Return (X, Y) of the center of cell containing provided text 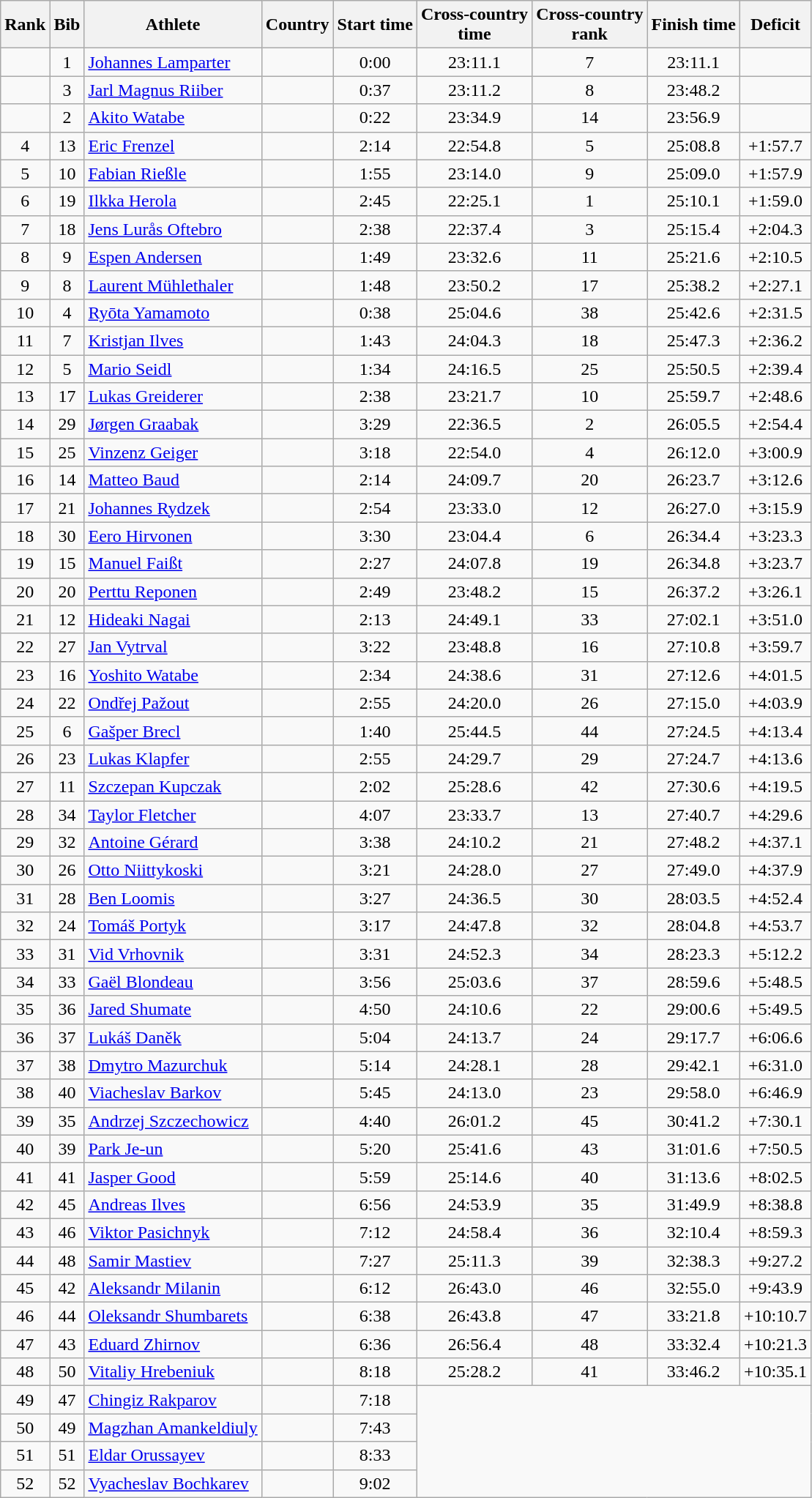
24:20.0 (474, 703)
Perttu Reponen (173, 592)
26:12.0 (693, 452)
1:49 (375, 257)
27:15.0 (693, 703)
Tomáš Portyk (173, 926)
5:20 (375, 1149)
25:38.2 (693, 285)
24:52.3 (474, 954)
5:14 (375, 1065)
+2:27.1 (775, 285)
Lukáš Daněk (173, 1037)
23:21.7 (474, 397)
23:14.0 (474, 174)
Vitaliy Hrebeniuk (173, 1372)
6:56 (375, 1204)
Eldar Orussayev (173, 1456)
23:32.6 (474, 257)
22:36.5 (474, 425)
23:11.2 (474, 90)
+10:10.7 (775, 1316)
Ryōta Yamamoto (173, 313)
26:34.4 (693, 536)
+7:50.5 (775, 1149)
4:40 (375, 1121)
Samir Mastiev (173, 1260)
25:50.5 (693, 368)
+3:59.7 (775, 647)
27:24.7 (693, 759)
Vinzenz Geiger (173, 452)
33:46.2 (693, 1372)
Vyacheslav Bochkarev (173, 1483)
27:30.6 (693, 786)
Laurent Mühlethaler (173, 285)
24:49.1 (474, 619)
+4:01.5 (775, 675)
Johannes Rydzek (173, 508)
3:29 (375, 425)
+4:37.1 (775, 843)
+5:12.2 (775, 954)
31:49.9 (693, 1204)
Deficit (775, 25)
+3:26.1 (775, 592)
+4:53.7 (775, 926)
25:15.4 (693, 229)
29:00.6 (693, 1010)
+10:35.1 (775, 1372)
Rank (25, 25)
+4:19.5 (775, 786)
27:24.5 (693, 731)
6:36 (375, 1344)
Start time (375, 25)
25:28.6 (474, 786)
Jan Vytrval (173, 647)
0:38 (375, 313)
24:07.8 (474, 564)
25:09.0 (693, 174)
Otto Niittykoski (173, 871)
31:13.6 (693, 1177)
32:55.0 (693, 1289)
23:34.9 (474, 118)
+4:29.6 (775, 815)
Fabian Rießle (173, 174)
22:25.1 (474, 201)
1:55 (375, 174)
3:22 (375, 647)
3:30 (375, 536)
+8:02.5 (775, 1177)
7:12 (375, 1232)
24:10.2 (474, 843)
22:37.4 (474, 229)
24:13.7 (474, 1037)
+5:49.5 (775, 1010)
26:23.7 (693, 480)
26:43.0 (474, 1289)
Cross-countryrank (590, 25)
Ben Loomis (173, 898)
0:22 (375, 118)
23:04.4 (474, 536)
Antoine Gérard (173, 843)
+4:03.9 (775, 703)
26:37.2 (693, 592)
2:54 (375, 508)
Mario Seidl (173, 368)
22:54.8 (474, 146)
+6:46.9 (775, 1093)
1:40 (375, 731)
Athlete (173, 25)
25:44.5 (474, 731)
+3:23.3 (775, 536)
Jarl Magnus Riiber (173, 90)
7:18 (375, 1400)
1:34 (375, 368)
+1:59.0 (775, 201)
+2:48.6 (775, 397)
+2:04.3 (775, 229)
25:21.6 (693, 257)
28:23.3 (693, 954)
Viktor Pasichnyk (173, 1232)
Lukas Greiderer (173, 397)
24:16.5 (474, 368)
27:49.0 (693, 871)
5:45 (375, 1093)
Jens Lurås Oftebro (173, 229)
+1:57.7 (775, 146)
7:43 (375, 1428)
Jasper Good (173, 1177)
26:43.8 (474, 1316)
29:17.7 (693, 1037)
25:47.3 (693, 340)
6:12 (375, 1289)
27:48.2 (693, 843)
25:41.6 (474, 1149)
6:38 (375, 1316)
30:41.2 (693, 1121)
25:59.7 (693, 397)
Aleksandr Milanin (173, 1289)
Bib (67, 25)
24:04.3 (474, 340)
26:27.0 (693, 508)
23:50.2 (474, 285)
29:58.0 (693, 1093)
Ilkka Herola (173, 201)
Dmytro Mazurchuk (173, 1065)
+9:27.2 (775, 1260)
3:27 (375, 898)
+8:38.8 (775, 1204)
Vid Vrhovnik (173, 954)
31:01.6 (693, 1149)
Eric Frenzel (173, 146)
26:56.4 (474, 1344)
Chingiz Rakparov (173, 1400)
1:43 (375, 340)
Gaël Blondeau (173, 982)
+3:12.6 (775, 480)
24:28.0 (474, 871)
3:21 (375, 871)
22:54.0 (474, 452)
Kristjan Ilves (173, 340)
32:38.3 (693, 1260)
Andrzej Szczechowicz (173, 1121)
Andreas Ilves (173, 1204)
Jørgen Graabak (173, 425)
27:02.1 (693, 619)
9:02 (375, 1483)
+4:13.4 (775, 731)
24:38.6 (474, 675)
+3:51.0 (775, 619)
Eduard Zhirnov (173, 1344)
24:13.0 (474, 1093)
+6:06.6 (775, 1037)
23:33.0 (474, 508)
24:28.1 (474, 1065)
26:34.8 (693, 564)
Szczepan Kupczak (173, 786)
5:04 (375, 1037)
2:27 (375, 564)
4:50 (375, 1010)
25:08.8 (693, 146)
Cross-countrytime (474, 25)
Lukas Klapfer (173, 759)
+3:23.7 (775, 564)
29:42.1 (693, 1065)
24:58.4 (474, 1232)
Gašper Brecl (173, 731)
Yoshito Watabe (173, 675)
+6:31.0 (775, 1065)
+4:37.9 (775, 871)
3:56 (375, 982)
+2:54.4 (775, 425)
0:00 (375, 62)
33:21.8 (693, 1316)
8:18 (375, 1372)
26:05.5 (693, 425)
26:01.2 (474, 1121)
Oleksandr Shumbarets (173, 1316)
28:03.5 (693, 898)
25:03.6 (474, 982)
Espen Andersen (173, 257)
0:37 (375, 90)
25:28.2 (474, 1372)
27:40.7 (693, 815)
+5:48.5 (775, 982)
8:33 (375, 1456)
Taylor Fletcher (173, 815)
23:48.8 (474, 647)
23:56.9 (693, 118)
Manuel Faißt (173, 564)
28:59.6 (693, 982)
28:04.8 (693, 926)
+2:39.4 (775, 368)
33:32.4 (693, 1344)
24:10.6 (474, 1010)
1:48 (375, 285)
+1:57.9 (775, 174)
25:04.6 (474, 313)
25:10.1 (693, 201)
Akito Watabe (173, 118)
27:12.6 (693, 675)
24:47.8 (474, 926)
+3:00.9 (775, 452)
25:11.3 (474, 1260)
Ondřej Pažout (173, 703)
+9:43.9 (775, 1289)
Eero Hirvonen (173, 536)
3:38 (375, 843)
Country (297, 25)
+7:30.1 (775, 1121)
Johannes Lamparter (173, 62)
2:49 (375, 592)
24:29.7 (474, 759)
Magzhan Amankeldiuly (173, 1428)
3:31 (375, 954)
Finish time (693, 25)
Hideaki Nagai (173, 619)
7:27 (375, 1260)
25:42.6 (693, 313)
+2:31.5 (775, 313)
Matteo Baud (173, 480)
27:10.8 (693, 647)
+8:59.3 (775, 1232)
5:59 (375, 1177)
+4:52.4 (775, 898)
2:34 (375, 675)
2:02 (375, 786)
+10:21.3 (775, 1344)
25:14.6 (474, 1177)
32:10.4 (693, 1232)
+2:36.2 (775, 340)
2:45 (375, 201)
2:13 (375, 619)
24:53.9 (474, 1204)
+3:15.9 (775, 508)
Jared Shumate (173, 1010)
+4:13.6 (775, 759)
3:18 (375, 452)
3:17 (375, 926)
Park Je-un (173, 1149)
24:36.5 (474, 898)
Viacheslav Barkov (173, 1093)
23:33.7 (474, 815)
+2:10.5 (775, 257)
24:09.7 (474, 480)
4:07 (375, 815)
